Output the [x, y] coordinate of the center of the cell containing the given text.  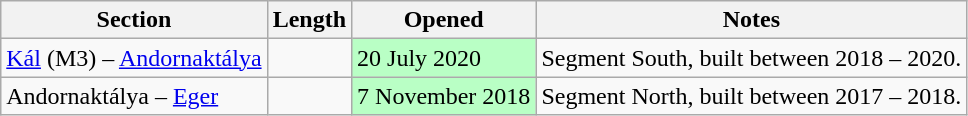
Segment North, built between 2017 – 2018. [752, 96]
Segment South, built between 2018 – 2020. [752, 58]
Length [309, 20]
Section [134, 20]
20 July 2020 [444, 58]
7 November 2018 [444, 96]
Kál (M3) – Andornaktálya [134, 58]
Notes [752, 20]
Opened [444, 20]
Andornaktálya – Eger [134, 96]
